For the text-containing cell, return its midpoint in (x, y) coordinate format. 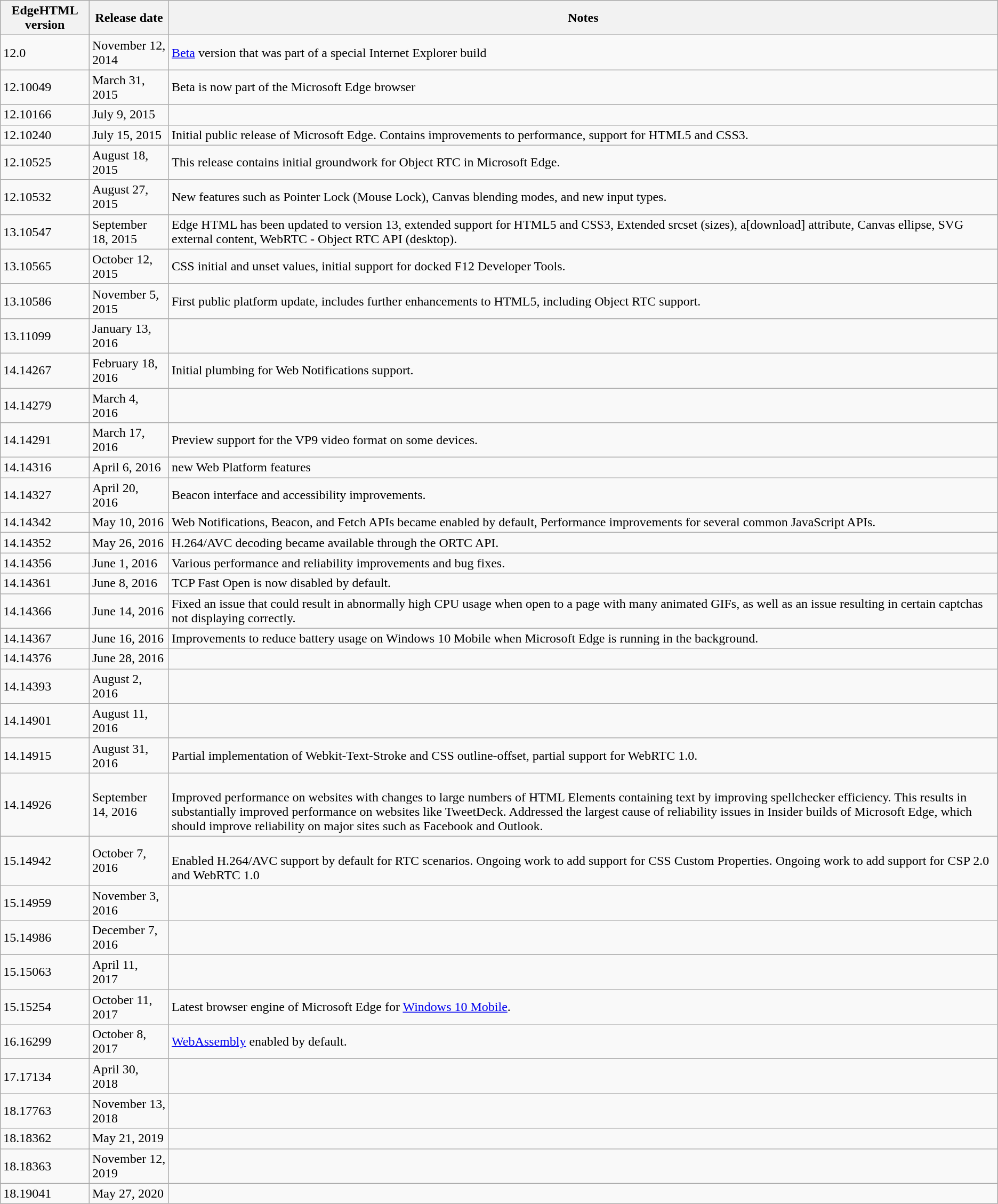
TCP Fast Open is now disabled by default. (583, 583)
13.10565 (45, 267)
14.14361 (45, 583)
13.10586 (45, 301)
14.14291 (45, 440)
14.14926 (45, 804)
July 15, 2015 (129, 135)
18.19041 (45, 1193)
January 13, 2016 (129, 336)
April 20, 2016 (129, 495)
Various performance and reliability improvements and bug fixes. (583, 563)
15.14959 (45, 902)
Improvements to reduce battery usage on Windows 10 Mobile when Microsoft Edge is running in the background. (583, 638)
12.0 (45, 52)
14.14366 (45, 611)
12.10532 (45, 197)
New features such as Pointer Lock (Mouse Lock), Canvas blending modes, and new input types. (583, 197)
September 14, 2016 (129, 804)
12.10525 (45, 162)
14.14915 (45, 755)
15.14986 (45, 937)
Beacon interface and accessibility improvements. (583, 495)
April 30, 2018 (129, 1076)
14.14327 (45, 495)
17.17134 (45, 1076)
First public platform update, includes further enhancements to HTML5, including Object RTC support. (583, 301)
March 31, 2015 (129, 87)
15.14942 (45, 861)
EdgeHTML version (45, 18)
Web Notifications, Beacon, and Fetch APIs became enabled by default, Performance improvements for several common JavaScript APIs. (583, 523)
May 10, 2016 (129, 523)
April 11, 2017 (129, 973)
April 6, 2016 (129, 468)
November 13, 2018 (129, 1111)
October 11, 2017 (129, 1007)
May 27, 2020 (129, 1193)
March 17, 2016 (129, 440)
13.10547 (45, 231)
Beta version that was part of a special Internet Explorer build (583, 52)
14.14393 (45, 686)
Release date (129, 18)
Notes (583, 18)
June 14, 2016 (129, 611)
18.18362 (45, 1138)
February 18, 2016 (129, 370)
November 12, 2014 (129, 52)
12.10166 (45, 115)
14.14901 (45, 721)
13.11099 (45, 336)
12.10240 (45, 135)
15.15063 (45, 973)
14.14316 (45, 468)
May 21, 2019 (129, 1138)
18.18363 (45, 1166)
October 7, 2016 (129, 861)
14.14376 (45, 659)
September 18, 2015 (129, 231)
June 1, 2016 (129, 563)
November 12, 2019 (129, 1166)
December 7, 2016 (129, 937)
August 27, 2015 (129, 197)
H.264/AVC decoding became available through the ORTC API. (583, 543)
March 4, 2016 (129, 405)
August 11, 2016 (129, 721)
June 28, 2016 (129, 659)
Latest browser engine of Microsoft Edge for Windows 10 Mobile. (583, 1007)
July 9, 2015 (129, 115)
Partial implementation of Webkit-Text-Stroke and CSS outline-offset, partial support for WebRTC 1.0. (583, 755)
18.17763 (45, 1111)
May 26, 2016 (129, 543)
Beta is now part of the Microsoft Edge browser (583, 87)
June 8, 2016 (129, 583)
August 18, 2015 (129, 162)
August 31, 2016 (129, 755)
October 12, 2015 (129, 267)
Initial plumbing for Web Notifications support. (583, 370)
October 8, 2017 (129, 1042)
14.14279 (45, 405)
14.14356 (45, 563)
12.10049 (45, 87)
14.14352 (45, 543)
14.14367 (45, 638)
November 5, 2015 (129, 301)
16.16299 (45, 1042)
15.15254 (45, 1007)
August 2, 2016 (129, 686)
new Web Platform features (583, 468)
June 16, 2016 (129, 638)
Preview support for the VP9 video format on some devices. (583, 440)
November 3, 2016 (129, 902)
14.14267 (45, 370)
WebAssembly enabled by default. (583, 1042)
CSS initial and unset values, initial support for docked F12 Developer Tools. (583, 267)
Initial public release of Microsoft Edge. Contains improvements to performance, support for HTML5 and CSS3. (583, 135)
14.14342 (45, 523)
This release contains initial groundwork for Object RTC in Microsoft Edge. (583, 162)
